Return (X, Y) of the center of cell containing provided text 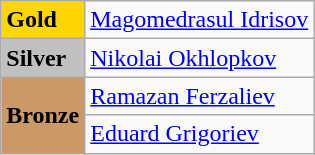
Nikolai Okhlopkov (200, 58)
Eduard Grigoriev (200, 134)
Gold (43, 20)
Silver (43, 58)
Magomedrasul Idrisov (200, 20)
Bronze (43, 115)
Ramazan Ferzaliev (200, 96)
